From the cell containing the given text, extract its center point as (x, y) coordinate. 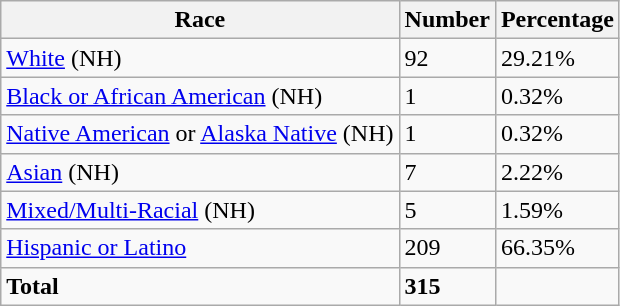
29.21% (557, 58)
7 (447, 172)
209 (447, 248)
315 (447, 286)
92 (447, 58)
Race (200, 20)
Percentage (557, 20)
Asian (NH) (200, 172)
Black or African American (NH) (200, 96)
2.22% (557, 172)
Total (200, 286)
White (NH) (200, 58)
Mixed/Multi-Racial (NH) (200, 210)
1.59% (557, 210)
5 (447, 210)
Hispanic or Latino (200, 248)
66.35% (557, 248)
Native American or Alaska Native (NH) (200, 134)
Number (447, 20)
